Determine the (x, y) coordinate at the center of the cell enclosing the given text.  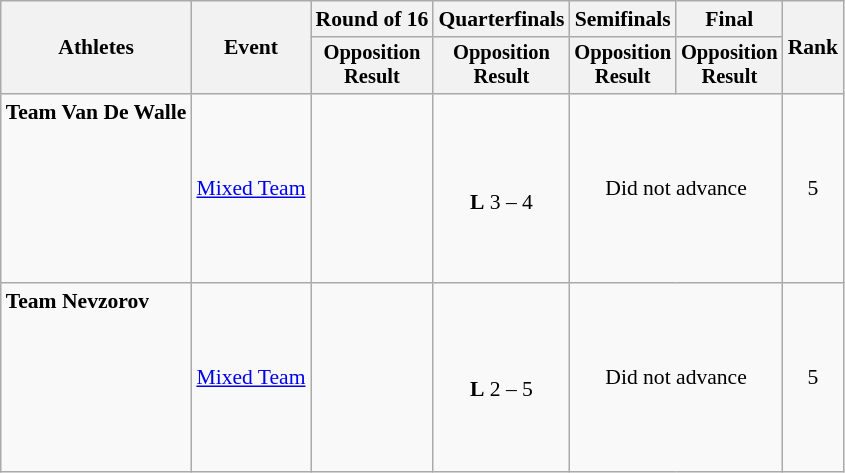
L 3 – 4 (501, 188)
Team Van De Walle (96, 188)
Team Nevzorov (96, 378)
Event (250, 48)
Semifinals (622, 19)
Rank (814, 48)
Athletes (96, 48)
Final (730, 19)
Quarterfinals (501, 19)
L 2 – 5 (501, 378)
Round of 16 (372, 19)
